For the text-containing cell, return its midpoint in (X, Y) coordinate format. 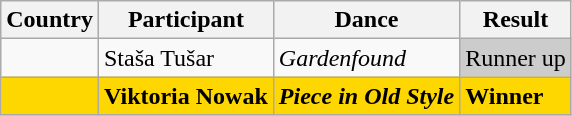
Dance (366, 20)
Gardenfound (366, 58)
Piece in Old Style (366, 96)
Viktoria Nowak (186, 96)
Result (516, 20)
Participant (186, 20)
Country (50, 20)
Winner (516, 96)
Staša Tušar (186, 58)
Runner up (516, 58)
